Scan for the cell matching the given text and deliver its [X, Y] coordinate at center. 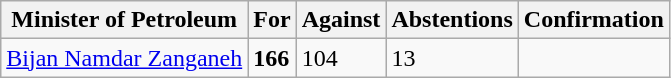
For [272, 20]
166 [272, 58]
Against [341, 20]
Bijan Namdar Zanganeh [124, 58]
Minister of Petroleum [124, 20]
Abstentions [452, 20]
Confirmation [594, 20]
104 [341, 58]
13 [452, 58]
